Find where the given text appears and provide that cell's center as (X, Y) coordinate. 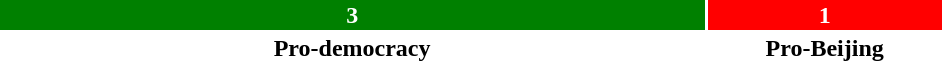
1 (824, 15)
3 (352, 15)
